Scan for the cell matching the given text and deliver its [x, y] coordinate at center. 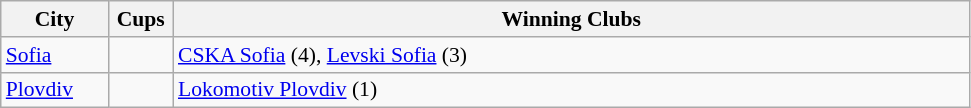
City [55, 19]
Winning Clubs [572, 19]
Lokomotiv Plovdiv (1) [572, 90]
CSKA Sofia (4), Levski Sofia (3) [572, 55]
Plovdiv [55, 90]
Sofia [55, 55]
Cups [140, 19]
